Output the [x, y] coordinate of the center of the cell containing the given text.  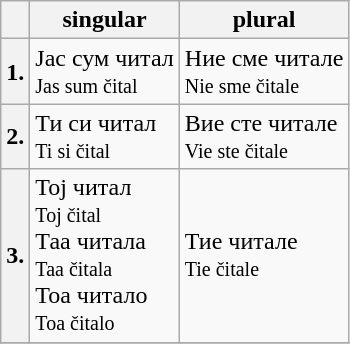
singular [104, 20]
Тие читалеTie čitale [264, 256]
2. [16, 136]
Јас сум читалJas sum čital [104, 72]
Тој читалToj čitalТаа читалаTaa čitalaТоa читалoToа čitalо [104, 256]
Вие сте читалеVie ste čitale [264, 136]
1. [16, 72]
3. [16, 256]
Ти си читалTi si čital [104, 136]
plural [264, 20]
Ние сме читалеNie sme čitale [264, 72]
